Detect which cell encompasses the target text, then output its (X, Y) center coordinate. 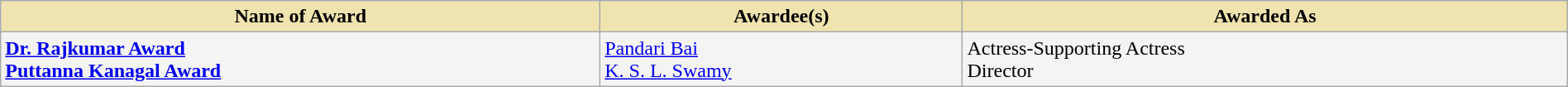
Name of Award (301, 17)
Awardee(s) (782, 17)
Awarded As (1265, 17)
Pandari BaiK. S. L. Swamy (782, 60)
Actress-Supporting ActressDirector (1265, 60)
Dr. Rajkumar AwardPuttanna Kanagal Award (301, 60)
